Output the [x, y] coordinate of the center of the cell containing the given text.  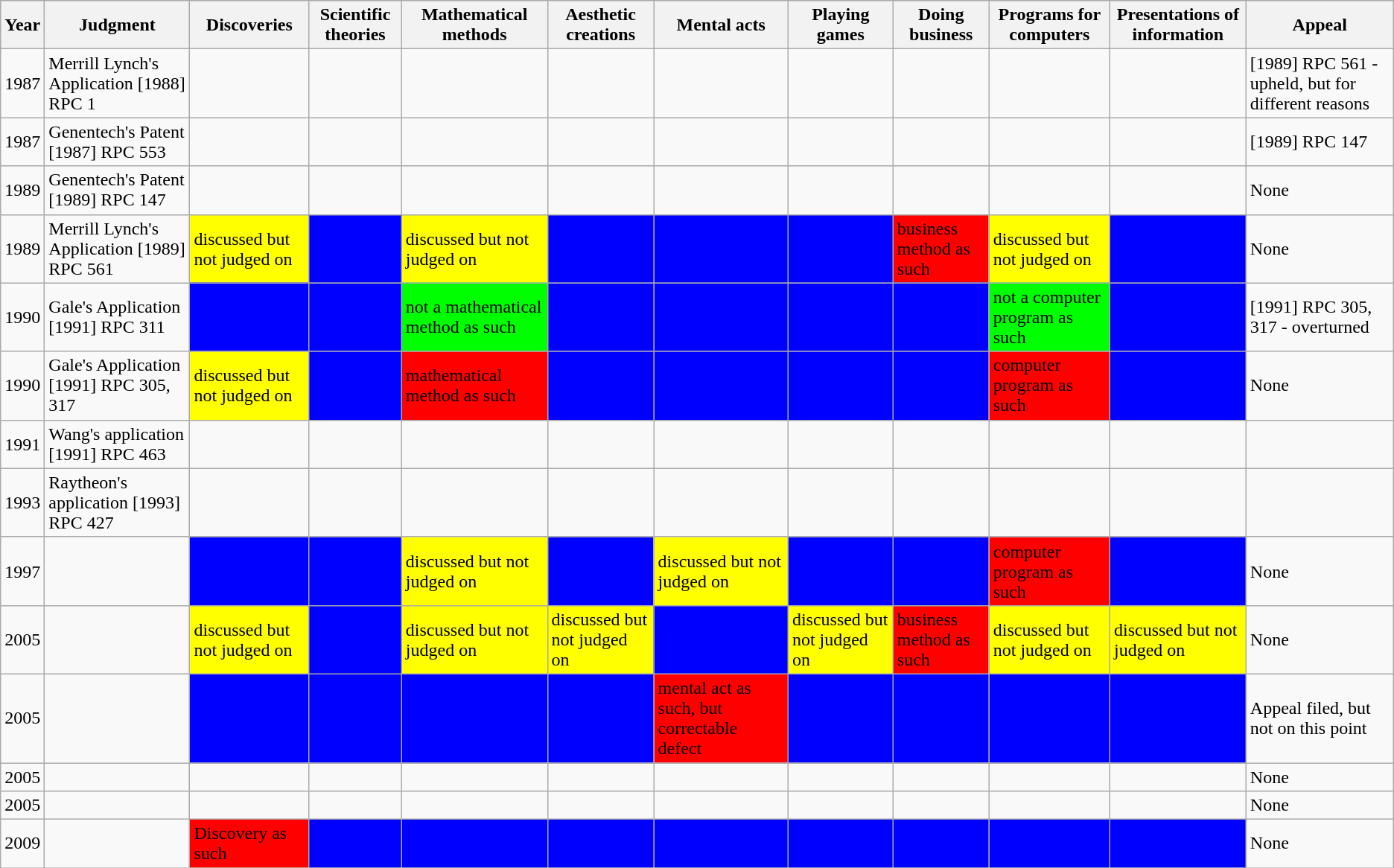
Mental acts [721, 25]
Playing games [840, 25]
not a computer program as such [1049, 317]
Year [22, 25]
Aesthetic creations [600, 25]
[1989] RPC 561 - upheld, but for different reasons [1320, 83]
Mathematical methods [474, 25]
Discovery as such [249, 844]
mathematical method as such [474, 386]
Programs for computers [1049, 25]
[1989] RPC 147 [1320, 141]
Genentech's Patent [1987] RPC 553 [118, 141]
Appeal filed, but not on this point [1320, 718]
Presentations of information [1178, 25]
Wang's application [1991] RPC 463 [118, 444]
mental act as such, but correctable defect [721, 718]
1991 [22, 444]
Appeal [1320, 25]
Genentech's Patent [1989] RPC 147 [118, 191]
Merrill Lynch's Application [1988] RPC 1 [118, 83]
Raytheon's application [1993] RPC 427 [118, 502]
2009 [22, 844]
Gale's Application [1991] RPC 305, 317 [118, 386]
Gale's Application [1991] RPC 311 [118, 317]
Merrill Lynch's Application [1989] RPC 561 [118, 249]
1993 [22, 502]
Scientific theories [356, 25]
1997 [22, 571]
Doing business [941, 25]
Discoveries [249, 25]
Judgment [118, 25]
not a mathematical method as such [474, 317]
[1991] RPC 305, 317 - overturned [1320, 317]
